Provide the (X, Y) coordinate of the cell's center where the given text is located.  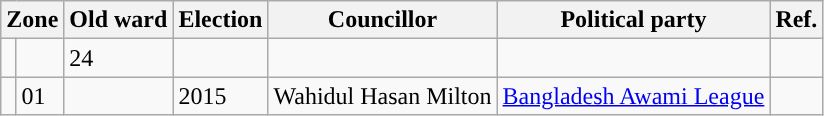
Zone (32, 20)
01 (40, 96)
Election (220, 20)
Ref. (796, 20)
Political party (634, 20)
Bangladesh Awami League (634, 96)
Old ward (118, 20)
2015 (220, 96)
Wahidul Hasan Milton (382, 96)
24 (118, 58)
Councillor (382, 20)
